Search for the cell housing the specified text and yield its (x, y) center coordinate. 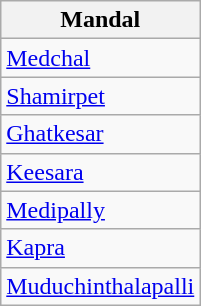
Muduchinthalapalli (100, 286)
Mandal (100, 20)
Ghatkesar (100, 134)
Kapra (100, 248)
Keesara (100, 172)
Medchal (100, 58)
Medipally (100, 210)
Shamirpet (100, 96)
